Extract the [X, Y] coordinate from the center of the cell holding the provided text.  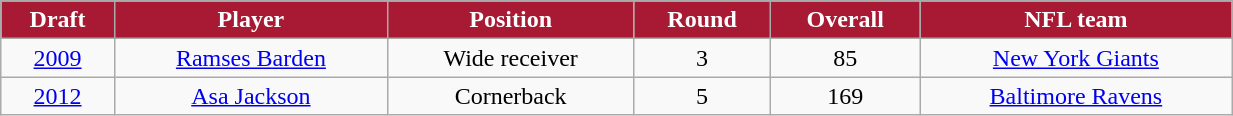
Overall [845, 20]
Ramses Barden [250, 58]
Position [510, 20]
5 [702, 96]
2012 [58, 96]
3 [702, 58]
85 [845, 58]
Cornerback [510, 96]
Asa Jackson [250, 96]
NFL team [1076, 20]
2009 [58, 58]
Wide receiver [510, 58]
169 [845, 96]
Baltimore Ravens [1076, 96]
Round [702, 20]
New York Giants [1076, 58]
Player [250, 20]
Draft [58, 20]
